Output the [X, Y] coordinate of the center of the cell containing the given text.  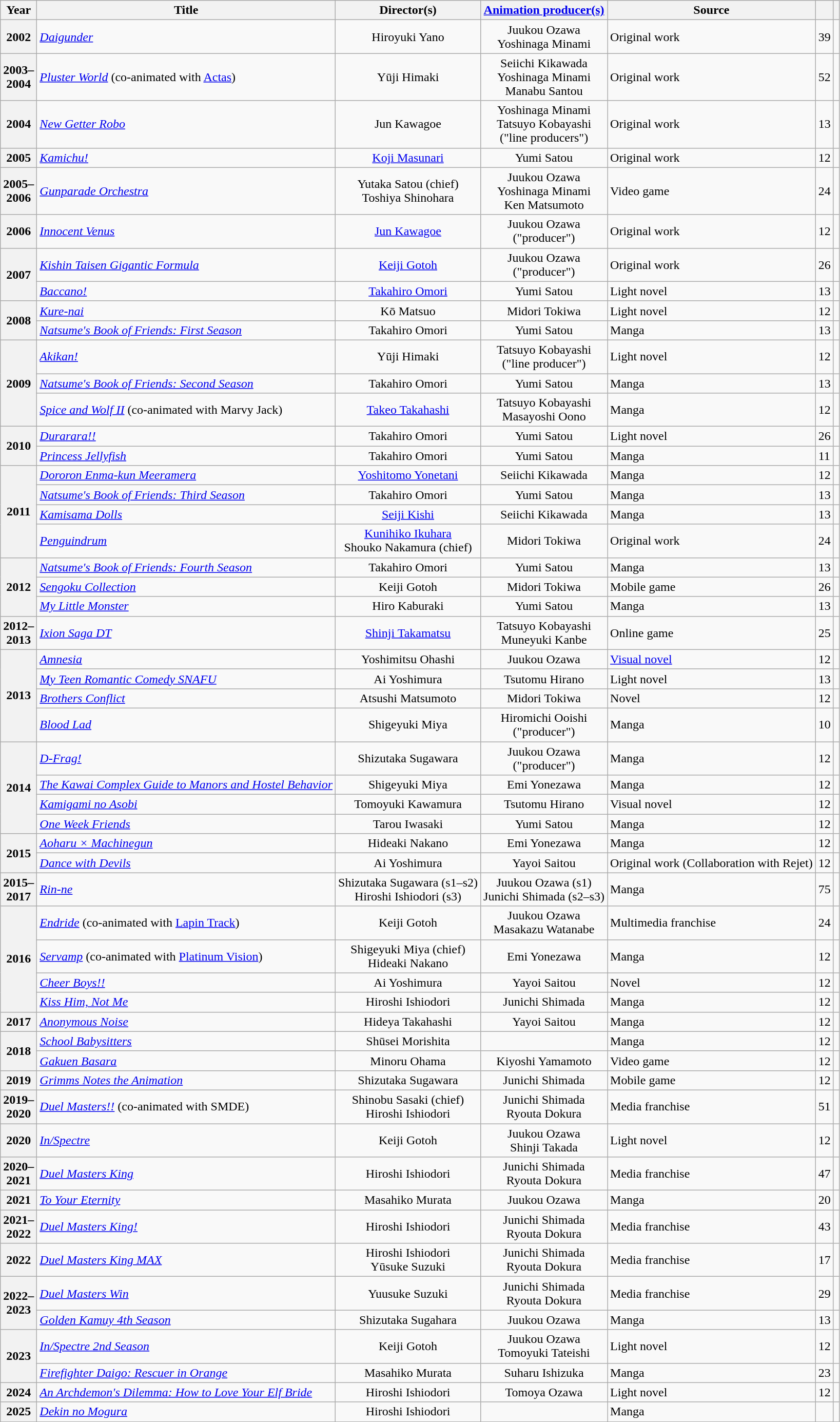
Animation producer(s) [544, 10]
Original work (Collaboration with Rejet) [712, 863]
Kishin Taisen Gigantic Formula [186, 265]
Grimms Notes the Animation [186, 1080]
Natsume's Book of Friends: Fourth Season [186, 567]
Natsume's Book of Friends: First Season [186, 330]
In/Spectre [186, 1140]
2023 [18, 1356]
2024 [18, 1392]
Yoshitomo Yonetani [408, 475]
Juukou OzawaYoshinaga MinamiKen Matsumoto [544, 191]
Gakuen Basara [186, 1061]
Tomoya Ozawa [544, 1392]
Dekin no Mogura [186, 1412]
2006 [18, 231]
2003–2004 [18, 77]
2025 [18, 1412]
2008 [18, 320]
Yutaka Satou (chief) Toshiya Shinohara [408, 191]
Juukou OzawaYoshinaga Minami [544, 37]
Brothers Conflict [186, 698]
2015–2017 [18, 889]
2016 [18, 959]
Golden Kamuy 4th Season [186, 1320]
Kure-nai [186, 311]
Shizutaka Sugahara [408, 1320]
Takeo Takahashi [408, 410]
Natsume's Book of Friends: Third Season [186, 495]
Cheer Boys!! [186, 983]
Hideaki Nakano [408, 843]
Juukou OzawaTomoyuki Tateishi [544, 1346]
Tarou Iwasaki [408, 824]
2013 [18, 695]
Penguindrum [186, 541]
Pluster World (co-animated with Actas) [186, 77]
Yoshimitsu Ohashi [408, 659]
2018 [18, 1051]
An Archdemon's Dilemma: How to Love Your Elf Bride [186, 1392]
Duel Masters King [186, 1174]
Duel Masters Win [186, 1294]
2002 [18, 37]
Aoharu × Machinegun [186, 843]
Kamisama Dolls [186, 514]
New Getter Robo [186, 124]
Firefighter Daigo: Rescuer in Orange [186, 1373]
29 [824, 1294]
47 [824, 1174]
Ixion Saga DT [186, 632]
Juukou OzawaMasakazu Watanabe [544, 923]
Hiromichi Ooishi("producer") [544, 725]
Title [186, 10]
2019–2020 [18, 1107]
Rin-ne [186, 889]
Princess Jellyfish [186, 456]
Shinji Takamatsu [408, 632]
75 [824, 889]
The Kawai Complex Guide to Manors and Hostel Behavior [186, 785]
25 [824, 632]
Juukou Ozawa (s1)Junichi Shimada (s2–s3) [544, 889]
2017 [18, 1022]
Duel Masters!! (co-animated with SMDE) [186, 1107]
51 [824, 1107]
Tatsuyo KobayashiMasayoshi Oono [544, 410]
Hideya Takahashi [408, 1022]
Year [18, 10]
Spice and Wolf II (co-animated with Marvy Jack) [186, 410]
2015 [18, 853]
Dororon Enma-kun Meeramera [186, 475]
School Babysitters [186, 1041]
Minoru Ohama [408, 1061]
Dance with Devils [186, 863]
Tomoyuki Kawamura [408, 804]
Suharu Ishizuka [544, 1373]
D-Frag! [186, 758]
Baccano! [186, 291]
Anonymous Noise [186, 1022]
10 [824, 725]
2004 [18, 124]
Tatsuyo KobayashiMuneyuki Kanbe [544, 632]
2022–2023 [18, 1303]
Shigeyuki Miya (chief)Hideaki Nakano [408, 956]
2014 [18, 787]
2012 [18, 587]
20 [824, 1200]
One Week Friends [186, 824]
23 [824, 1373]
Kamigami no Asobi [186, 804]
39 [824, 37]
Daigunder [186, 37]
Shizutaka Sugawara (s1–s2) Hiroshi Ishiodori (s3) [408, 889]
2021–2022 [18, 1227]
Endride (co-animated with Lapin Track) [186, 923]
Yoshinaga MinamiTatsuyo Kobayashi("line producers") [544, 124]
2005 [18, 158]
Servamp (co-animated with Platinum Vision) [186, 956]
Innocent Venus [186, 231]
2020 [18, 1140]
Multimedia franchise [712, 923]
Blood Lad [186, 725]
Shinobu Sasaki (chief) Hiroshi Ishiodori [408, 1107]
Koji Masunari [408, 158]
Amnesia [186, 659]
Tatsuyo Kobayashi("line producer") [544, 356]
Source [712, 10]
Duel Masters King MAX [186, 1260]
Gunparade Orchestra [186, 191]
Online game [712, 632]
Hiro Kaburaki [408, 606]
2010 [18, 446]
2011 [18, 511]
Durarara!! [186, 436]
17 [824, 1260]
2009 [18, 383]
2020–2021 [18, 1174]
2012–2013 [18, 632]
Kiyoshi Yamamoto [544, 1061]
Kamichu! [186, 158]
Hiroshi Ishiodori Yūsuke Suzuki [408, 1260]
2005–2006 [18, 191]
52 [824, 77]
Shūsei Morishita [408, 1041]
Hiroyuki Yano [408, 37]
Director(s) [408, 10]
Kō Matsuo [408, 311]
Yuusuke Suzuki [408, 1294]
Atsushi Matsumoto [408, 698]
Duel Masters King! [186, 1227]
2022 [18, 1260]
Juukou OzawaShinji Takada [544, 1140]
2007 [18, 274]
In/Spectre 2nd Season [186, 1346]
2021 [18, 1200]
Sengoku Collection [186, 587]
11 [824, 456]
Seiji Kishi [408, 514]
43 [824, 1227]
My Teen Romantic Comedy SNAFU [186, 679]
2019 [18, 1080]
My Little Monster [186, 606]
Seiichi KikawadaYoshinaga MinamiManabu Santou [544, 77]
Akikan! [186, 356]
Kiss Him, Not Me [186, 1002]
Natsume's Book of Friends: Second Season [186, 383]
Kunihiko IkuharaShouko Nakamura (chief) [408, 541]
To Your Eternity [186, 1200]
